Determine the [X, Y] coordinate at the center of the cell enclosing the given text.  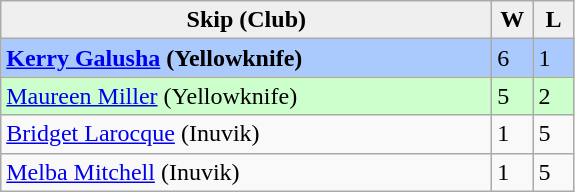
Skip (Club) [246, 20]
6 [512, 58]
Kerry Galusha (Yellowknife) [246, 58]
Bridget Larocque (Inuvik) [246, 134]
W [512, 20]
Melba Mitchell (Inuvik) [246, 172]
Maureen Miller (Yellowknife) [246, 96]
L [554, 20]
2 [554, 96]
